Scan for the cell matching the given text and deliver its (x, y) coordinate at center. 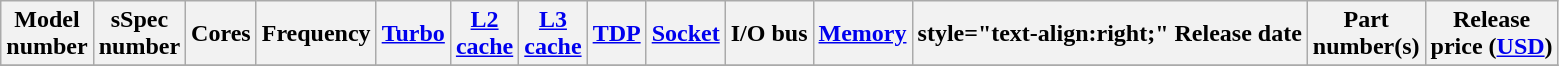
TDP (616, 34)
style="text-align:right;" Release date (1110, 34)
Releaseprice (USD) (1492, 34)
L3cache (553, 34)
L2cache (484, 34)
Socket (686, 34)
Frequency (316, 34)
Cores (222, 34)
I/O bus (769, 34)
Partnumber(s) (1366, 34)
Memory (862, 34)
sSpecnumber (139, 34)
Modelnumber (47, 34)
Turbo (413, 34)
